Provide the [X, Y] coordinate of the cell's center where the given text is located.  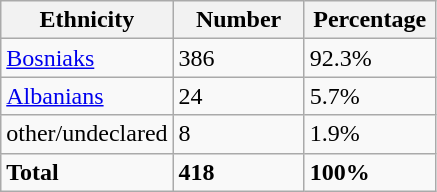
92.3% [370, 58]
5.7% [370, 96]
other/undeclared [87, 134]
Ethnicity [87, 20]
24 [238, 96]
100% [370, 172]
1.9% [370, 134]
418 [238, 172]
Total [87, 172]
Albanians [87, 96]
Number [238, 20]
386 [238, 58]
Percentage [370, 20]
Bosniaks [87, 58]
8 [238, 134]
